Determine the [x, y] coordinate at the center of the cell enclosing the given text.  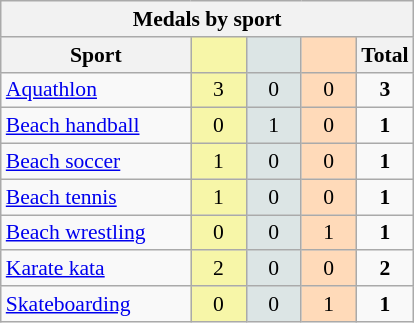
Medals by sport [208, 19]
Beach tennis [96, 197]
Beach soccer [96, 162]
Beach wrestling [96, 233]
Sport [96, 55]
Aquathlon [96, 90]
Total [384, 55]
Skateboarding [96, 304]
Beach handball [96, 126]
Karate kata [96, 269]
